For the text-containing cell, return its midpoint in [x, y] coordinate format. 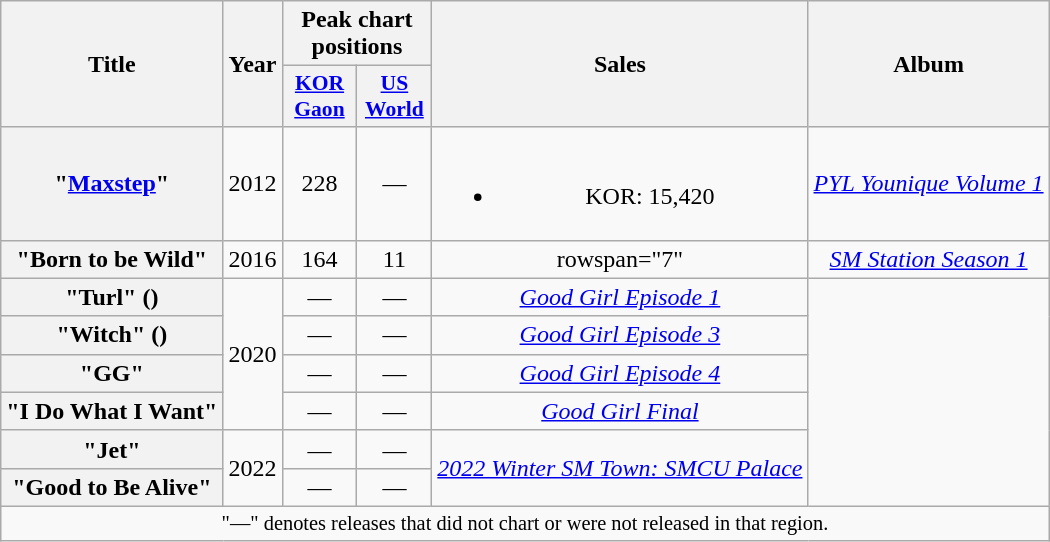
PYL Younique Volume 1 [928, 184]
"Born to be Wild" [112, 259]
SM Station Season 1 [928, 259]
USWorld [394, 96]
"Good to Be Alive" [112, 487]
2020 [252, 354]
2016 [252, 259]
KORGaon [320, 96]
"I Do What I Want" [112, 411]
Good Girl Episode 1 [620, 297]
Album [928, 64]
"Jet" [112, 449]
Title [112, 64]
KOR: 15,420 [620, 184]
228 [320, 184]
2012 [252, 184]
"GG" [112, 373]
rowspan="7" [620, 259]
Sales [620, 64]
2022 Winter SM Town: SMCU Palace [620, 468]
Good Girl Episode 4 [620, 373]
Good Girl Final [620, 411]
"—" denotes releases that did not chart or were not released in that region. [525, 523]
Year [252, 64]
"Maxstep" [112, 184]
11 [394, 259]
"Witch" () [112, 335]
164 [320, 259]
"Turl" () [112, 297]
2022 [252, 468]
Peak chartpositions [357, 34]
Good Girl Episode 3 [620, 335]
